Output the [x, y] coordinate of the center of the cell containing the given text.  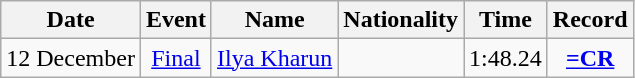
Nationality [401, 20]
Event [176, 20]
Name [274, 20]
Date [71, 20]
Time [506, 20]
Record [590, 20]
12 December [71, 58]
Ilya Kharun [274, 58]
=CR [590, 58]
1:48.24 [506, 58]
Final [176, 58]
